From the cell containing the given text, extract its center point as [X, Y] coordinate. 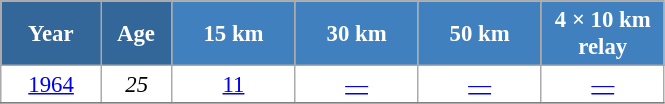
50 km [480, 34]
30 km [356, 34]
Year [52, 34]
15 km [234, 34]
11 [234, 85]
Age [136, 34]
1964 [52, 85]
25 [136, 85]
4 × 10 km relay [602, 34]
